Provide the (X, Y) coordinate of the cell's center where the given text is located.  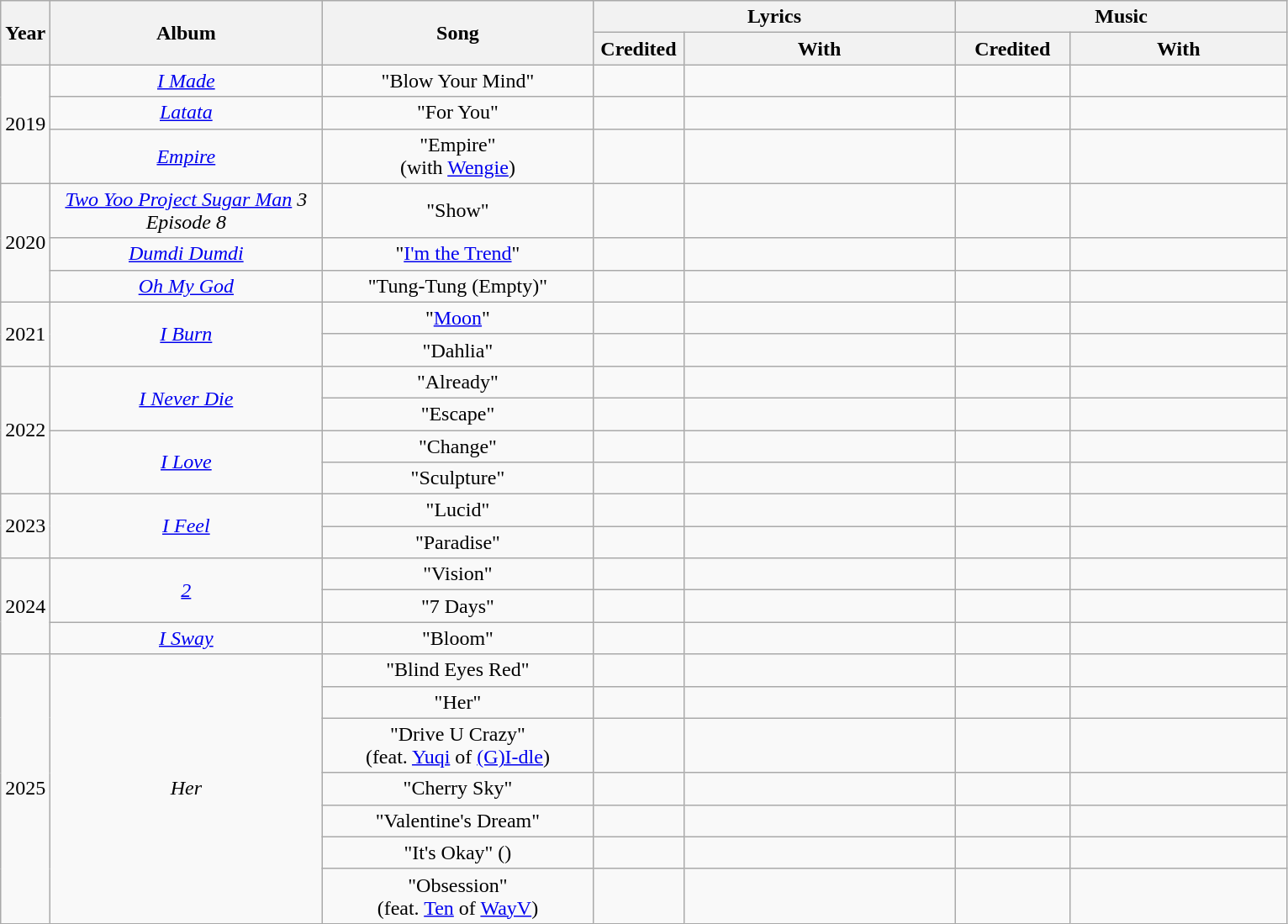
"Escape" (457, 414)
"Bloom" (457, 638)
I Burn (187, 334)
Song (457, 33)
Lyrics (774, 17)
I Sway (187, 638)
I Love (187, 462)
2020 (25, 242)
Oh My God (187, 286)
"Paradise" (457, 542)
"Obsession"(feat. Ten of WayV) (457, 896)
"Cherry Sky" (457, 789)
"Already" (457, 382)
"Drive U Crazy"(feat. Yuqi of (G)I-dle) (457, 745)
Year (25, 33)
"Blow Your Mind" (457, 81)
"Show" (457, 210)
2022 (25, 430)
Empire (187, 156)
"Vision" (457, 574)
"It's Okay" () (457, 853)
"Tung-Tung (Empty)" (457, 286)
Latata (187, 113)
2019 (25, 124)
"Her" (457, 702)
2 (187, 590)
Her (187, 789)
"For You" (457, 113)
"Moon" (457, 318)
Album (187, 33)
"Change" (457, 446)
"Sculpture" (457, 478)
"Blind Eyes Red" (457, 670)
"Dahlia" (457, 350)
2023 (25, 526)
I Never Die (187, 398)
2025 (25, 789)
"Lucid" (457, 510)
I Feel (187, 526)
"Valentine's Dream" (457, 821)
Two Yoo Project Sugar Man 3 Episode 8 (187, 210)
Dumdi Dumdi (187, 254)
2024 (25, 606)
I Made (187, 81)
2021 (25, 334)
"7 Days" (457, 606)
"Empire"(with Wengie) (457, 156)
"I'm the Trend" (457, 254)
Music (1122, 17)
